Determine the (x, y) coordinate at the center of the cell enclosing the given text.  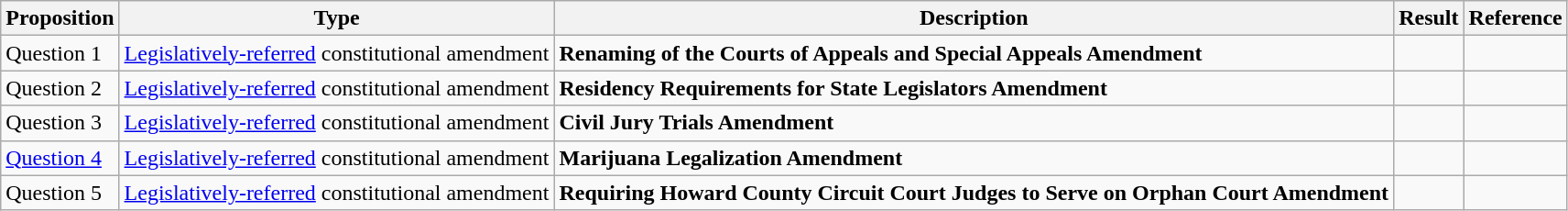
Question 1 (60, 53)
Question 2 (60, 88)
Result (1429, 18)
Civil Jury Trials Amendment (975, 123)
Type (337, 18)
Residency Requirements for State Legislators Amendment (975, 88)
Description (975, 18)
Reference (1515, 18)
Marijuana Legalization Amendment (975, 158)
Renaming of the Courts of Appeals and Special Appeals Amendment (975, 53)
Question 5 (60, 193)
Requiring Howard County Circuit Court Judges to Serve on Orphan Court Amendment (975, 193)
Proposition (60, 18)
Question 3 (60, 123)
Question 4 (60, 158)
